Determine the (X, Y) coordinate at the center of the cell enclosing the given text.  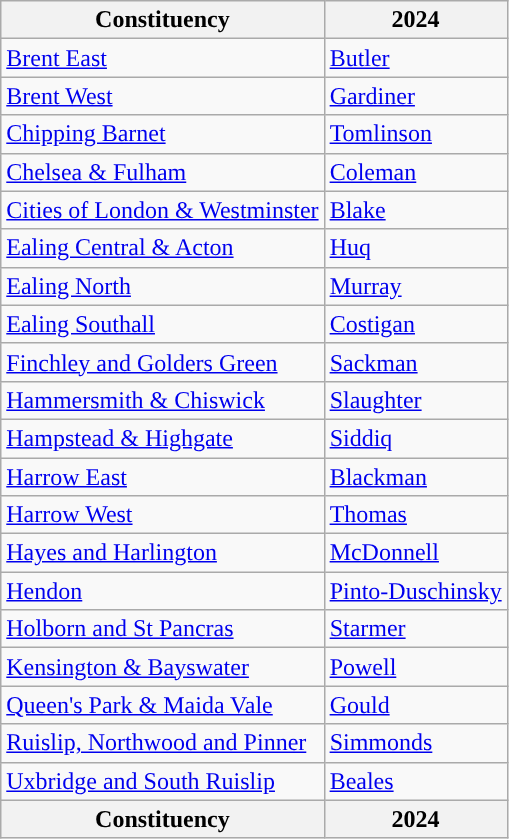
Ealing Southall (162, 324)
Ealing Central & Acton (162, 248)
McDonnell (416, 553)
Chelsea & Fulham (162, 172)
Tomlinson (416, 134)
Harrow West (162, 515)
Powell (416, 667)
Chipping Barnet (162, 134)
Slaughter (416, 400)
Uxbridge and South Ruislip (162, 781)
Starmer (416, 629)
Cities of London & Westminster (162, 210)
Costigan (416, 324)
Harrow East (162, 477)
Brent West (162, 96)
Simmonds (416, 743)
Hampstead & Highgate (162, 438)
Coleman (416, 172)
Hayes and Harlington (162, 553)
Thomas (416, 515)
Pinto-Duschinsky (416, 591)
Murray (416, 286)
Holborn and St Pancras (162, 629)
Kensington & Bayswater (162, 667)
Hendon (162, 591)
Blake (416, 210)
Queen's Park & Maida Vale (162, 705)
Gardiner (416, 96)
Siddiq (416, 438)
Butler (416, 58)
Brent East (162, 58)
Sackman (416, 362)
Huq (416, 248)
Beales (416, 781)
Gould (416, 705)
Finchley and Golders Green (162, 362)
Ealing North (162, 286)
Ruislip, Northwood and Pinner (162, 743)
Hammersmith & Chiswick (162, 400)
Blackman (416, 477)
